Search for the cell housing the specified text and yield its [X, Y] center coordinate. 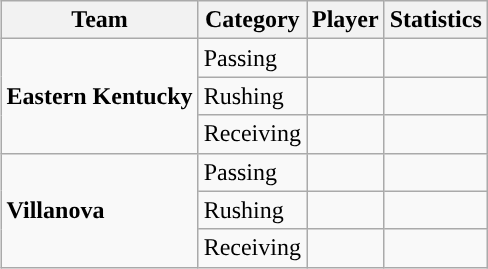
Team [100, 20]
Villanova [100, 210]
Player [345, 20]
Category [252, 20]
Eastern Kentucky [100, 96]
Statistics [436, 20]
